Capture the cell that displays the provided text and extract its [X, Y] central coordinate. 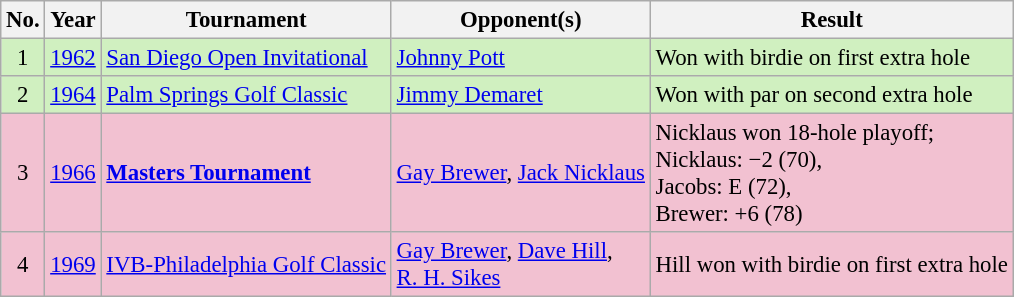
Gay Brewer, Jack Nicklaus [520, 174]
Palm Springs Golf Classic [246, 95]
Won with birdie on first extra hole [832, 58]
Opponent(s) [520, 20]
No. [23, 20]
Year [73, 20]
2 [23, 95]
IVB-Philadelphia Golf Classic [246, 264]
1969 [73, 264]
Tournament [246, 20]
Masters Tournament [246, 174]
4 [23, 264]
Nicklaus won 18-hole playoff;Nicklaus: −2 (70),Jacobs: E (72),Brewer: +6 (78) [832, 174]
Jimmy Demaret [520, 95]
Gay Brewer, Dave Hill, R. H. Sikes [520, 264]
Johnny Pott [520, 58]
1966 [73, 174]
Result [832, 20]
1962 [73, 58]
1964 [73, 95]
Won with par on second extra hole [832, 95]
1 [23, 58]
Hill won with birdie on first extra hole [832, 264]
3 [23, 174]
San Diego Open Invitational [246, 58]
